Capture the cell that displays the provided text and extract its (X, Y) central coordinate. 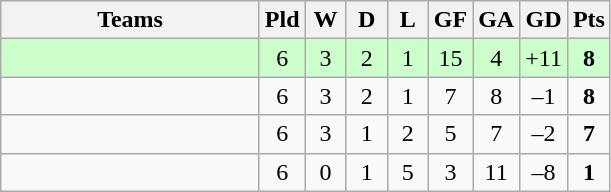
L (408, 20)
+11 (544, 58)
–1 (544, 96)
0 (326, 172)
Pts (588, 20)
–8 (544, 172)
D (366, 20)
W (326, 20)
Teams (130, 20)
11 (496, 172)
–2 (544, 134)
15 (450, 58)
Pld (282, 20)
GD (544, 20)
GA (496, 20)
GF (450, 20)
4 (496, 58)
